Extract the (X, Y) coordinate from the center of the cell holding the provided text.  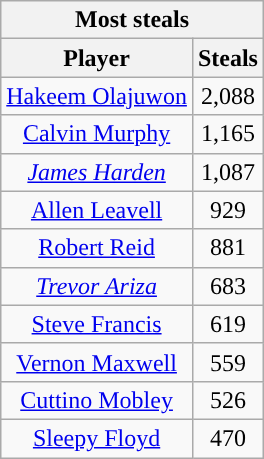
Trevor Ariza (97, 286)
Hakeem Olajuwon (97, 96)
Player (97, 58)
2,088 (228, 96)
James Harden (97, 172)
Robert Reid (97, 248)
559 (228, 362)
470 (228, 438)
881 (228, 248)
619 (228, 324)
Steve Francis (97, 324)
Cuttino Mobley (97, 400)
Vernon Maxwell (97, 362)
Calvin Murphy (97, 134)
Most steals (132, 20)
Allen Leavell (97, 210)
Sleepy Floyd (97, 438)
929 (228, 210)
683 (228, 286)
526 (228, 400)
1,165 (228, 134)
Steals (228, 58)
1,087 (228, 172)
